Extract the [X, Y] coordinate from the center of the cell holding the provided text.  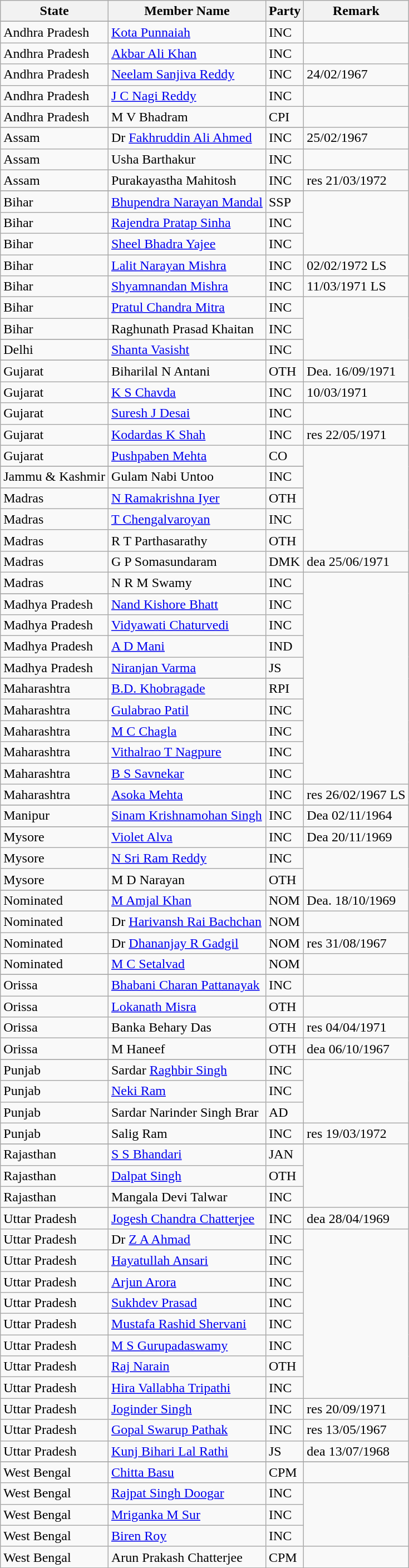
Sardar Raghbir Singh [187, 1070]
Manipur [55, 816]
K S Chavda [187, 392]
Party [284, 11]
RPI [284, 689]
Dalpat Singh [187, 1176]
Bhabani Charan Pattanayak [187, 985]
Purakayastha Mahitosh [187, 180]
res 21/03/1972 [356, 180]
Neelam Sanjiva Reddy [187, 75]
Usha Barthakur [187, 159]
G P Somasundaram [187, 561]
Kota Punnaiah [187, 32]
Sheel Bhadra Yajee [187, 244]
res 26/02/1967 LS [356, 795]
CPI [284, 117]
11/03/1971 LS [356, 287]
res 20/09/1971 [356, 1409]
Member Name [187, 11]
Chitta Basu [187, 1472]
DMK [284, 561]
Gopal Swarup Pathak [187, 1430]
M C Setalvad [187, 964]
Kodardas K Shah [187, 435]
T Chengalvaroyan [187, 519]
IND [284, 647]
res 31/08/1967 [356, 943]
Mangala Devi Talwar [187, 1197]
Rajendra Pratap Sinha [187, 223]
Arjun Arora [187, 1281]
Asoka Mehta [187, 795]
Hira Vallabha Tripathi [187, 1388]
M S Gurupadaswamy [187, 1345]
M V Bhadram [187, 117]
Dr Fakhruddin Ali Ahmed [187, 138]
Pushpaben Mehta [187, 456]
dea 25/06/1971 [356, 561]
M Amjal Khan [187, 900]
Dr Harivansh Rai Bachchan [187, 921]
Vithalrao T Nagpure [187, 752]
Lokanath Misra [187, 1007]
Dea. 16/09/1971 [356, 371]
CO [284, 456]
Hayatullah Ansari [187, 1260]
Raj Narain [187, 1367]
State [55, 11]
Arun Prakash Chatterjee [187, 1557]
M C Chagla [187, 731]
B.D. Khobragade [187, 689]
Raghunath Prasad Khaitan [187, 329]
Rajpat Singh Doogar [187, 1493]
JAN [284, 1155]
AD [284, 1112]
Mustafa Rashid Shervani [187, 1324]
N R M Swamy [187, 583]
Biren Roy [187, 1536]
Gulam Nabi Untoo [187, 477]
dea 28/04/1969 [356, 1218]
Sardar Narinder Singh Brar [187, 1112]
Joginder Singh [187, 1409]
Jogesh Chandra Chatterjee [187, 1218]
S S Bhandari [187, 1155]
Dr Dhananjay R Gadgil [187, 943]
Bhupendra Narayan Mandal [187, 201]
Sinam Krishnamohan Singh [187, 816]
res 22/05/1971 [356, 435]
25/02/1967 [356, 138]
Nand Kishore Bhatt [187, 604]
res 04/04/1971 [356, 1028]
J C Nagi Reddy [187, 96]
Jammu & Kashmir [55, 477]
Dea 02/11/1964 [356, 816]
Gulabrao Patil [187, 710]
Mriganka M Sur [187, 1515]
Dea 20/11/1969 [356, 837]
Delhi [55, 350]
M D Narayan [187, 879]
M Haneef [187, 1049]
dea 13/07/1968 [356, 1451]
Sukhdev Prasad [187, 1303]
Biharilal N Antani [187, 371]
R T Parthasarathy [187, 540]
dea 06/10/1967 [356, 1049]
Dr Z A Ahmad [187, 1239]
N Sri Ram Reddy [187, 858]
Dea. 18/10/1969 [356, 900]
SSP [284, 201]
Salig Ram [187, 1133]
02/02/1972 LS [356, 265]
res 19/03/1972 [356, 1133]
Kunj Bihari Lal Rathi [187, 1451]
Lalit Narayan Mishra [187, 265]
Neki Ram [187, 1091]
24/02/1967 [356, 75]
Niranjan Varma [187, 668]
Remark [356, 11]
Suresh J Desai [187, 413]
Shanta Vasisht [187, 350]
Akbar Ali Khan [187, 53]
res 13/05/1967 [356, 1430]
Shyamnandan Mishra [187, 287]
Pratul Chandra Mitra [187, 308]
Vidyawati Chaturvedi [187, 625]
Banka Behary Das [187, 1028]
B S Savnekar [187, 773]
10/03/1971 [356, 392]
A D Mani [187, 647]
N Ramakrishna Iyer [187, 498]
Violet Alva [187, 837]
